From the cell containing the given text, extract its center point as (x, y) coordinate. 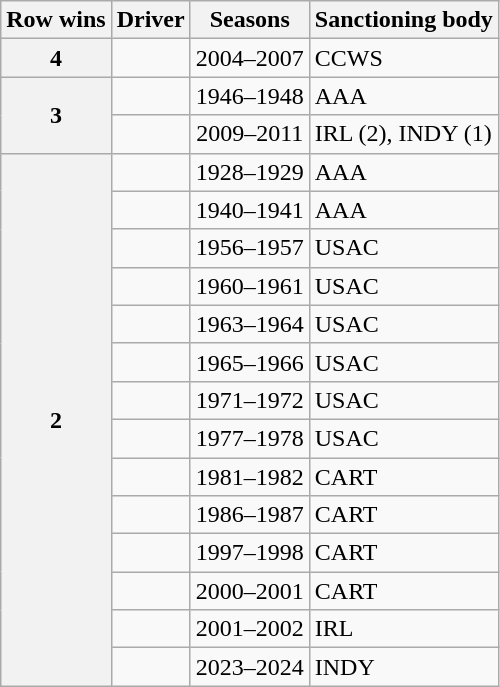
1971–1972 (250, 400)
1956–1957 (250, 248)
4 (56, 58)
1940–1941 (250, 210)
1928–1929 (250, 172)
Seasons (250, 20)
1960–1961 (250, 286)
2009–2011 (250, 134)
1997–1998 (250, 553)
1965–1966 (250, 362)
INDY (404, 667)
Sanctioning body (404, 20)
3 (56, 115)
1963–1964 (250, 324)
2 (56, 420)
2023–2024 (250, 667)
2000–2001 (250, 591)
1981–1982 (250, 477)
2004–2007 (250, 58)
1946–1948 (250, 96)
Driver (150, 20)
IRL (2), INDY (1) (404, 134)
2001–2002 (250, 629)
IRL (404, 629)
CCWS (404, 58)
1977–1978 (250, 438)
Row wins (56, 20)
1986–1987 (250, 515)
